Locate the cell with the specified text and output its (X, Y) center coordinate. 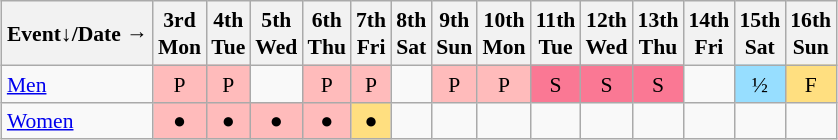
Women (78, 120)
½ (760, 84)
15thSat (760, 33)
16thSun (810, 33)
14thFri (708, 33)
13thThu (658, 33)
3rdMon (180, 33)
11thTue (556, 33)
8thSat (411, 33)
5thWed (276, 33)
4thTue (228, 33)
Event↓/Date → (78, 33)
Men (78, 84)
9thSun (454, 33)
10thMon (504, 33)
12thWed (606, 33)
F (810, 84)
7thFri (371, 33)
6thThu (326, 33)
